For the text-containing cell, return its midpoint in (x, y) coordinate format. 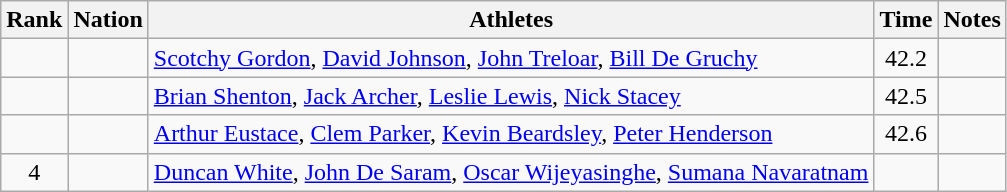
42.5 (906, 96)
Athletes (511, 20)
42.6 (906, 134)
Nation (108, 20)
Time (906, 20)
4 (34, 172)
Rank (34, 20)
Brian Shenton, Jack Archer, Leslie Lewis, Nick Stacey (511, 96)
Arthur Eustace, Clem Parker, Kevin Beardsley, Peter Henderson (511, 134)
42.2 (906, 58)
Notes (972, 20)
Scotchy Gordon, David Johnson, John Treloar, Bill De Gruchy (511, 58)
Duncan White, John De Saram, Oscar Wijeyasinghe, Sumana Navaratnam (511, 172)
